Identify which cell holds the provided text, then report its [X, Y] central coordinate. 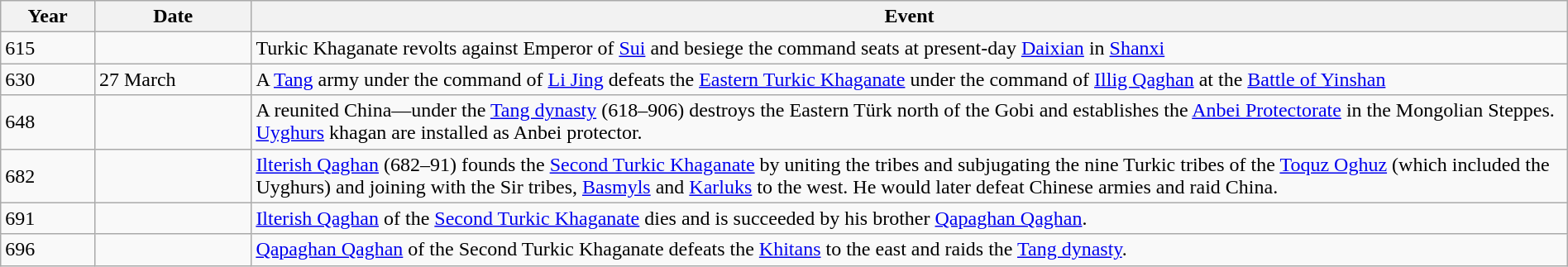
615 [48, 48]
Event [910, 17]
27 March [172, 79]
A Tang army under the command of Li Jing defeats the Eastern Turkic Khaganate under the command of Illig Qaghan at the Battle of Yinshan [910, 79]
630 [48, 79]
Ilterish Qaghan of the Second Turkic Khaganate dies and is succeeded by his brother Qapaghan Qaghan. [910, 218]
696 [48, 250]
Qapaghan Qaghan of the Second Turkic Khaganate defeats the Khitans to the east and raids the Tang dynasty. [910, 250]
Date [172, 17]
682 [48, 175]
648 [48, 122]
Turkic Khaganate revolts against Emperor of Sui and besiege the command seats at present-day Daixian in Shanxi [910, 48]
691 [48, 218]
Year [48, 17]
